Capture the cell that displays the provided text and extract its (x, y) central coordinate. 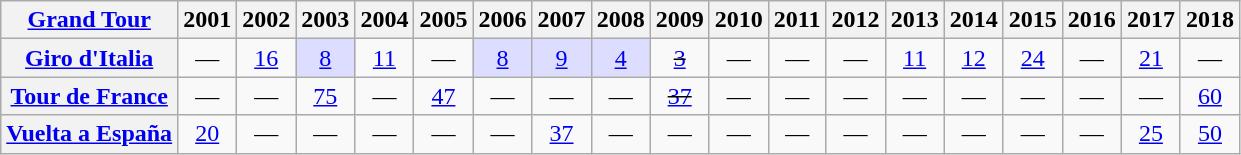
2018 (1210, 20)
2017 (1150, 20)
2006 (502, 20)
16 (266, 58)
2005 (444, 20)
9 (562, 58)
2016 (1092, 20)
47 (444, 96)
Tour de France (90, 96)
50 (1210, 134)
25 (1150, 134)
2003 (326, 20)
Giro d'Italia (90, 58)
Vuelta a España (90, 134)
12 (974, 58)
Grand Tour (90, 20)
2009 (680, 20)
3 (680, 58)
2007 (562, 20)
4 (620, 58)
24 (1032, 58)
21 (1150, 58)
2001 (208, 20)
2013 (914, 20)
2004 (384, 20)
75 (326, 96)
2014 (974, 20)
2012 (856, 20)
60 (1210, 96)
2008 (620, 20)
2002 (266, 20)
2011 (797, 20)
20 (208, 134)
2015 (1032, 20)
2010 (738, 20)
